Detect which cell encompasses the target text, then output its [x, y] center coordinate. 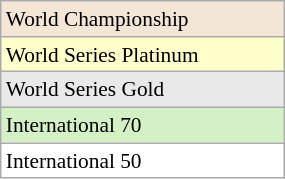
International 70 [142, 126]
World Series Gold [142, 90]
World Championship [142, 19]
World Series Platinum [142, 55]
International 50 [142, 161]
